Provide the (X, Y) coordinate of the cell's center where the given text is located.  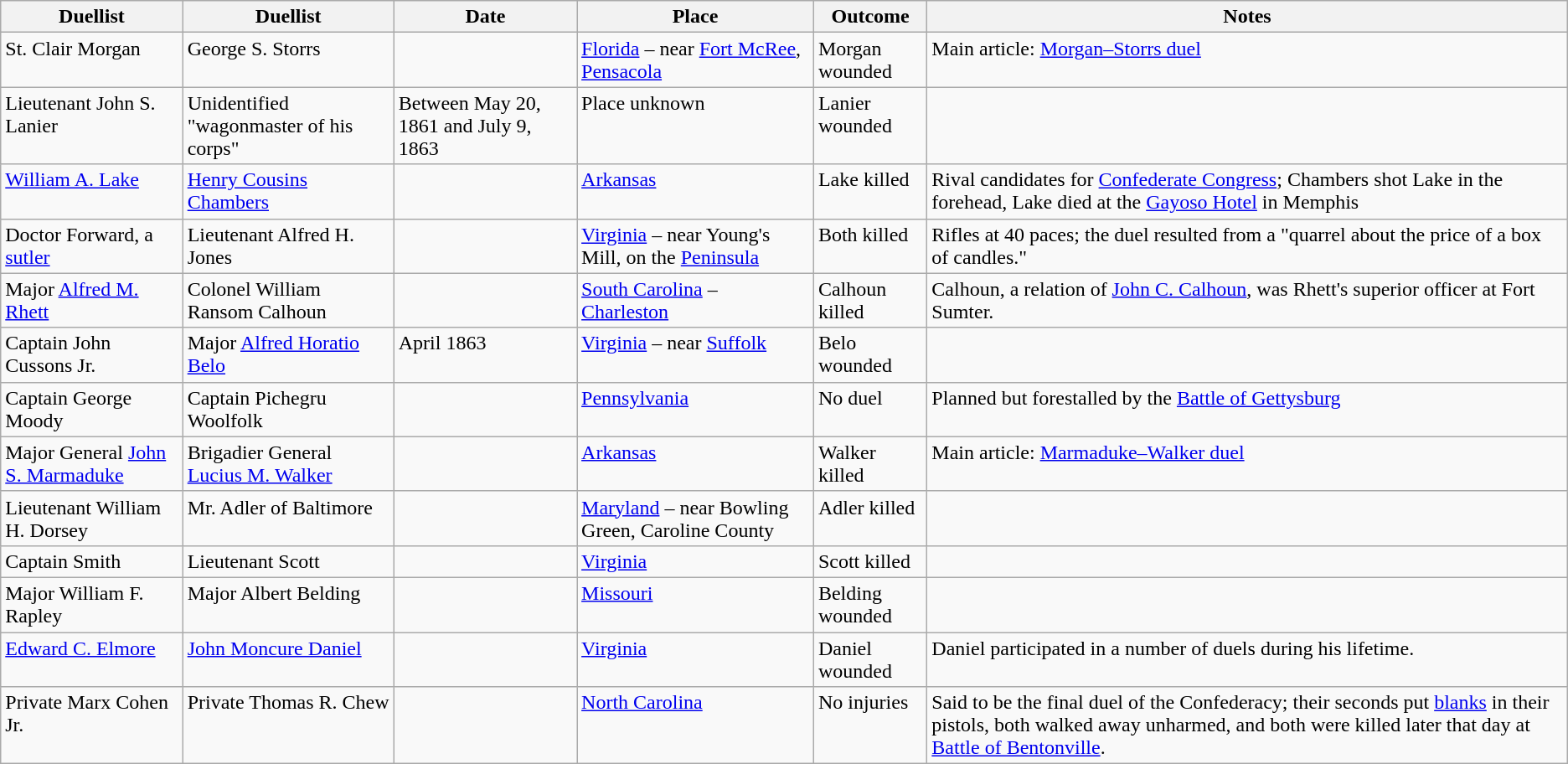
Pennsylvania (695, 409)
Calhoun, a relation of John C. Calhoun, was Rhett's superior officer at Fort Sumter. (1247, 300)
Planned but forestalled by the Battle of Gettysburg (1247, 409)
Lieutenant Scott (288, 561)
Florida – near Fort McRee, Pensacola (695, 60)
Between May 20, 1861 and July 9, 1863 (485, 126)
Doctor Forward, a sutler (92, 246)
Lieutenant William H. Dorsey (92, 518)
Private Thomas R. Chew (288, 725)
Captain George Moody (92, 409)
Mr. Adler of Baltimore (288, 518)
Date (485, 17)
Virginia – near Suffolk (695, 355)
Missouri (695, 605)
Place (695, 17)
Walker killed (869, 464)
Major Albert Belding (288, 605)
Scott killed (869, 561)
No injuries (869, 725)
Belding wounded (869, 605)
William A. Lake (92, 191)
Maryland – near Bowling Green, Caroline County (695, 518)
Major Alfred M. Rhett (92, 300)
Outcome (869, 17)
Brigadier General Lucius M. Walker (288, 464)
St. Clair Morgan (92, 60)
Colonel William Ransom Calhoun (288, 300)
Belo wounded (869, 355)
Captain Pichegru Woolfolk (288, 409)
Lieutenant John S. Lanier (92, 126)
No duel (869, 409)
Morgan wounded (869, 60)
North Carolina (695, 725)
Notes (1247, 17)
Lieutenant Alfred H. Jones (288, 246)
Calhoun killed (869, 300)
Rifles at 40 paces; the duel resulted from a "quarrel about the price of a box of candles." (1247, 246)
Henry Cousins Chambers (288, 191)
Lake killed (869, 191)
Adler killed (869, 518)
Captain Smith (92, 561)
Captain John Cussons Jr. (92, 355)
Edward C. Elmore (92, 658)
Lanier wounded (869, 126)
Unidentified "wagonmaster of his corps" (288, 126)
Main article: Marmaduke–Walker duel (1247, 464)
Main article: Morgan–Storrs duel (1247, 60)
April 1863 (485, 355)
Major William F. Rapley (92, 605)
Daniel wounded (869, 658)
Virginia – near Young's Mill, on the Peninsula (695, 246)
Major General John S. Marmaduke (92, 464)
Major Alfred Horatio Belo (288, 355)
Rival candidates for Confederate Congress; Chambers shot Lake in the forehead, Lake died at the Gayoso Hotel in Memphis (1247, 191)
Private Marx Cohen Jr. (92, 725)
John Moncure Daniel (288, 658)
George S. Storrs (288, 60)
South Carolina – Charleston (695, 300)
Both killed (869, 246)
Place unknown (695, 126)
Daniel participated in a number of duels during his lifetime. (1247, 658)
